Capture the cell that displays the provided text and extract its (X, Y) central coordinate. 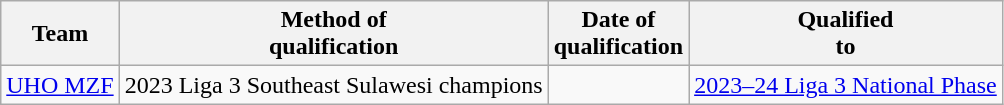
Team (60, 34)
Method of qualification (334, 34)
UHO MZF (60, 85)
Qualified to (846, 34)
2023–24 Liga 3 National Phase (846, 85)
Date of qualification (618, 34)
2023 Liga 3 Southeast Sulawesi champions (334, 85)
